Provide the (x, y) coordinate of the cell's center where the given text is located.  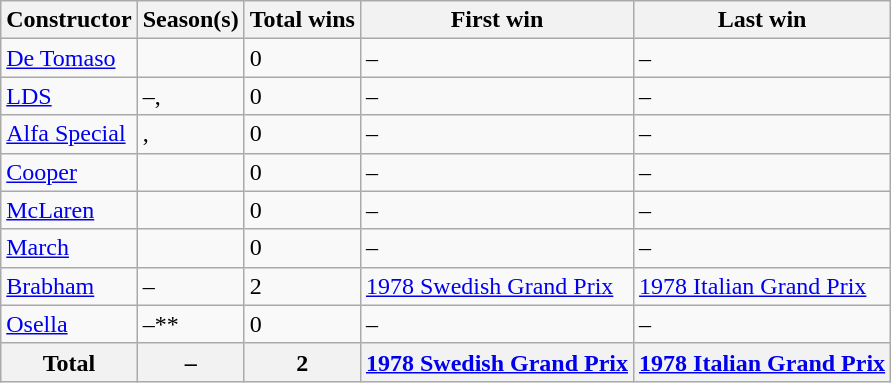
Total wins (302, 20)
, (190, 134)
Season(s) (190, 20)
Brabham (69, 286)
First win (496, 20)
Total (69, 362)
March (69, 248)
Alfa Special (69, 134)
Constructor (69, 20)
Cooper (69, 172)
–, (190, 96)
McLaren (69, 210)
Osella (69, 324)
Last win (762, 20)
LDS (69, 96)
–** (190, 324)
De Tomaso (69, 58)
